Output the [x, y] coordinate of the center of the cell containing the given text.  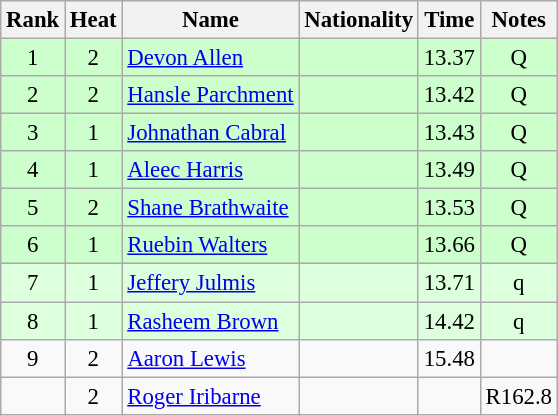
Johnathan Cabral [210, 133]
Name [210, 20]
7 [33, 283]
6 [33, 245]
4 [33, 170]
Roger Iribarne [210, 396]
13.37 [449, 58]
Devon Allen [210, 58]
8 [33, 321]
Notes [518, 20]
R162.8 [518, 396]
Jeffery Julmis [210, 283]
Ruebin Walters [210, 245]
Aleec Harris [210, 170]
5 [33, 208]
14.42 [449, 321]
9 [33, 358]
Nationality [358, 20]
Rank [33, 20]
13.49 [449, 170]
Aaron Lewis [210, 358]
Shane Brathwaite [210, 208]
13.71 [449, 283]
Heat [94, 20]
Rasheem Brown [210, 321]
3 [33, 133]
13.66 [449, 245]
Time [449, 20]
Hansle Parchment [210, 95]
13.43 [449, 133]
13.42 [449, 95]
13.53 [449, 208]
15.48 [449, 358]
